From the cell containing the given text, extract its center point as (X, Y) coordinate. 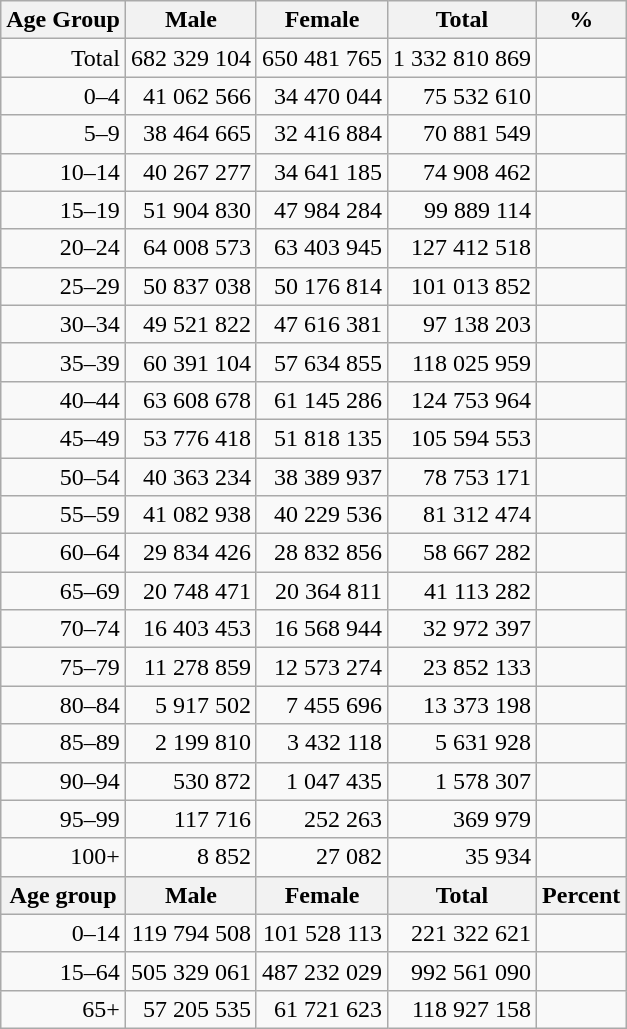
3 432 118 (322, 743)
13 373 198 (462, 705)
Age group (64, 895)
100+ (64, 857)
34 641 185 (322, 172)
75 532 610 (462, 96)
61 721 623 (322, 1009)
80–84 (64, 705)
40–44 (64, 400)
15–64 (64, 971)
487 232 029 (322, 971)
% (582, 20)
65+ (64, 1009)
53 776 418 (190, 438)
682 329 104 (190, 58)
25–29 (64, 286)
38 464 665 (190, 134)
20–24 (64, 248)
41 113 282 (462, 591)
118 025 959 (462, 362)
50 837 038 (190, 286)
50–54 (64, 477)
Percent (582, 895)
97 138 203 (462, 324)
27 082 (322, 857)
30–34 (64, 324)
34 470 044 (322, 96)
47 616 381 (322, 324)
369 979 (462, 819)
20 364 811 (322, 591)
Age Group (64, 20)
29 834 426 (190, 553)
8 852 (190, 857)
60–64 (64, 553)
2 199 810 (190, 743)
47 984 284 (322, 210)
11 278 859 (190, 667)
15–19 (64, 210)
101 013 852 (462, 286)
63 403 945 (322, 248)
124 753 964 (462, 400)
5–9 (64, 134)
1 047 435 (322, 781)
57 205 535 (190, 1009)
105 594 553 (462, 438)
81 312 474 (462, 515)
20 748 471 (190, 591)
117 716 (190, 819)
35–39 (64, 362)
51 818 135 (322, 438)
51 904 830 (190, 210)
101 528 113 (322, 933)
1 578 307 (462, 781)
16 568 944 (322, 629)
650 481 765 (322, 58)
40 363 234 (190, 477)
38 389 937 (322, 477)
0–14 (64, 933)
530 872 (190, 781)
40 229 536 (322, 515)
16 403 453 (190, 629)
65–69 (64, 591)
70–74 (64, 629)
58 667 282 (462, 553)
57 634 855 (322, 362)
85–89 (64, 743)
12 573 274 (322, 667)
95–99 (64, 819)
221 322 621 (462, 933)
35 934 (462, 857)
992 561 090 (462, 971)
55–59 (64, 515)
50 176 814 (322, 286)
118 927 158 (462, 1009)
5 917 502 (190, 705)
41 062 566 (190, 96)
61 145 286 (322, 400)
119 794 508 (190, 933)
7 455 696 (322, 705)
63 608 678 (190, 400)
41 082 938 (190, 515)
99 889 114 (462, 210)
70 881 549 (462, 134)
90–94 (64, 781)
40 267 277 (190, 172)
505 329 061 (190, 971)
64 008 573 (190, 248)
60 391 104 (190, 362)
0–4 (64, 96)
74 908 462 (462, 172)
49 521 822 (190, 324)
32 416 884 (322, 134)
78 753 171 (462, 477)
127 412 518 (462, 248)
45–49 (64, 438)
23 852 133 (462, 667)
5 631 928 (462, 743)
10–14 (64, 172)
1 332 810 869 (462, 58)
28 832 856 (322, 553)
75–79 (64, 667)
32 972 397 (462, 629)
252 263 (322, 819)
